Extract the [X, Y] coordinate from the center of the cell holding the provided text.  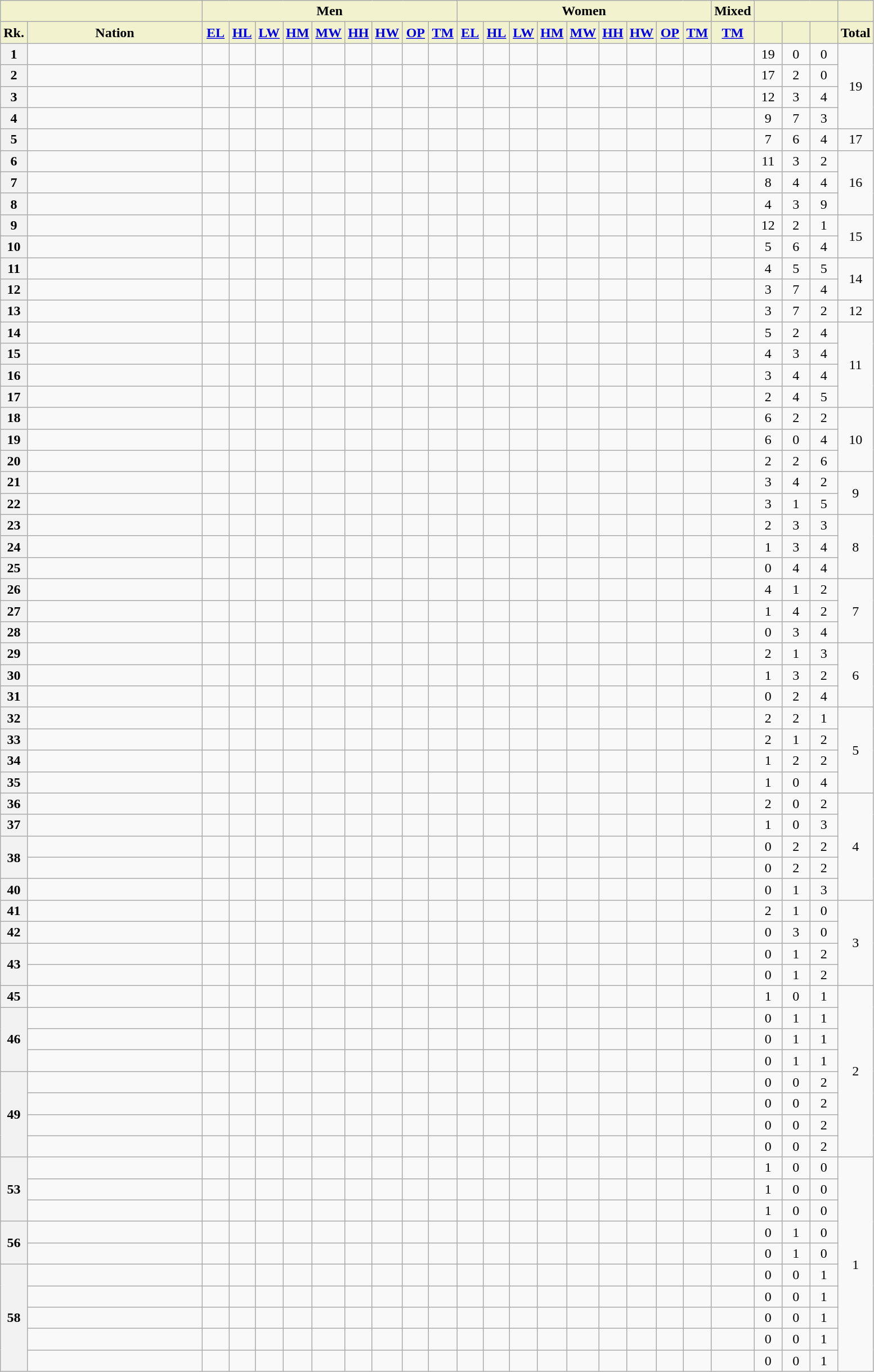
41 [14, 911]
Women [584, 11]
31 [14, 697]
25 [14, 568]
36 [14, 804]
Total [855, 33]
38 [14, 857]
49 [14, 1114]
20 [14, 461]
43 [14, 965]
Rk. [14, 33]
13 [14, 311]
28 [14, 633]
33 [14, 739]
23 [14, 525]
32 [14, 718]
22 [14, 504]
24 [14, 546]
27 [14, 611]
29 [14, 654]
42 [14, 932]
30 [14, 675]
37 [14, 825]
35 [14, 782]
40 [14, 889]
Men [330, 11]
Nation [115, 33]
53 [14, 1189]
26 [14, 589]
Mixed [733, 11]
34 [14, 761]
56 [14, 1243]
18 [14, 418]
45 [14, 997]
21 [14, 482]
46 [14, 1039]
58 [14, 1317]
